Pinpoint the cell where the given text exists, returning its (x, y) midpoint coordinate. 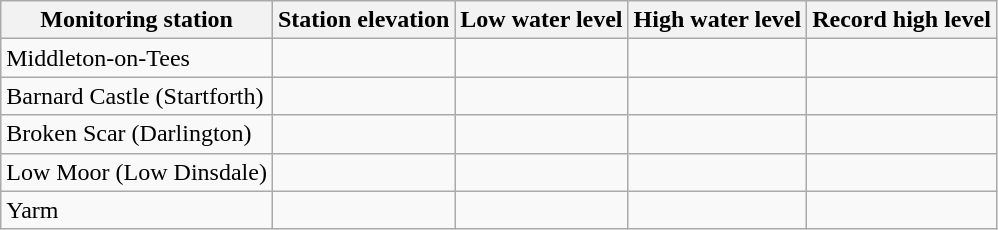
Broken Scar (Darlington) (137, 134)
High water level (718, 20)
Monitoring station (137, 20)
Middleton-on-Tees (137, 58)
Barnard Castle (Startforth) (137, 96)
Low Moor (Low Dinsdale) (137, 172)
Low water level (542, 20)
Station elevation (363, 20)
Yarm (137, 210)
Record high level (902, 20)
